For the text-containing cell, return its midpoint in [x, y] coordinate format. 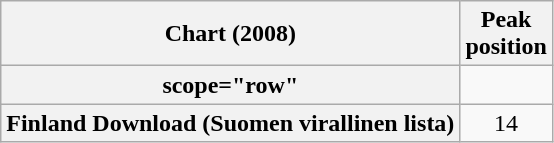
Peakposition [506, 34]
scope="row" [230, 85]
Finland Download (Suomen virallinen lista) [230, 123]
14 [506, 123]
Chart (2008) [230, 34]
